Determine the (X, Y) coordinate at the center of the cell enclosing the given text.  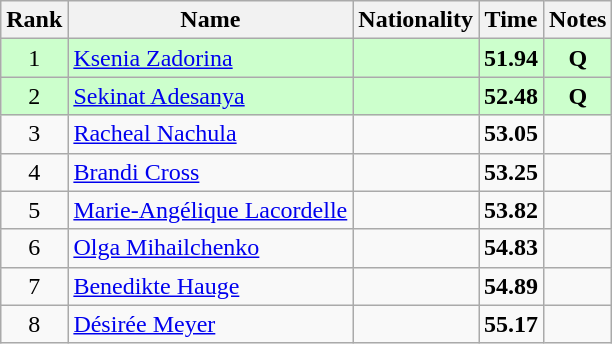
54.89 (512, 286)
Brandi Cross (210, 172)
7 (34, 286)
6 (34, 248)
Time (512, 20)
Benedikte Hauge (210, 286)
54.83 (512, 248)
8 (34, 324)
Rank (34, 20)
53.82 (512, 210)
4 (34, 172)
Nationality (416, 20)
Olga Mihailchenko (210, 248)
Racheal Nachula (210, 134)
Notes (578, 20)
53.05 (512, 134)
Name (210, 20)
55.17 (512, 324)
1 (34, 58)
5 (34, 210)
Ksenia Zadorina (210, 58)
Sekinat Adesanya (210, 96)
3 (34, 134)
Marie-Angélique Lacordelle (210, 210)
Désirée Meyer (210, 324)
51.94 (512, 58)
2 (34, 96)
52.48 (512, 96)
53.25 (512, 172)
